Extract the (x, y) coordinate from the center of the cell holding the provided text.  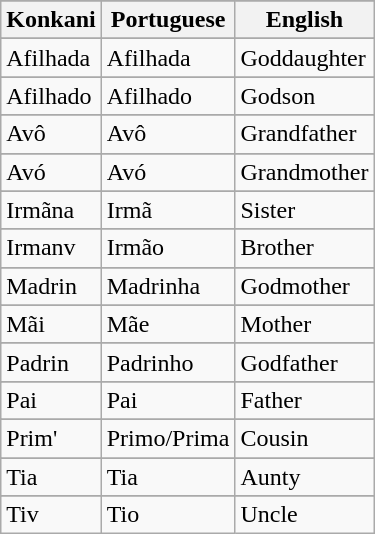
Mãe (168, 324)
Irmanv (51, 248)
Godson (304, 96)
Mãi (51, 324)
Godfather (304, 362)
Irmãna (51, 210)
Sister (304, 210)
Irmã (168, 210)
Primo/Prima (168, 438)
Grandmother (304, 172)
Irmão (168, 248)
Madrinha (168, 286)
Aunty (304, 477)
Father (304, 400)
Madrin (51, 286)
Cousin (304, 438)
Mother (304, 324)
Padrinho (168, 362)
Tio (168, 515)
Konkani (51, 20)
Godmother (304, 286)
Prim' (51, 438)
English (304, 20)
Uncle (304, 515)
Tiv (51, 515)
Brother (304, 248)
Padrin (51, 362)
Goddaughter (304, 58)
Grandfather (304, 134)
Portuguese (168, 20)
